Detect which cell encompasses the target text, then output its [X, Y] center coordinate. 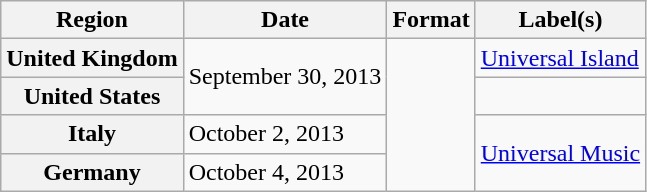
Label(s) [560, 20]
Region [92, 20]
Universal Music [560, 153]
Format [431, 20]
September 30, 2013 [285, 77]
Date [285, 20]
United Kingdom [92, 58]
Germany [92, 172]
United States [92, 96]
Universal Island [560, 58]
October 4, 2013 [285, 172]
October 2, 2013 [285, 134]
Italy [92, 134]
